Output the [X, Y] coordinate of the center of the cell containing the given text.  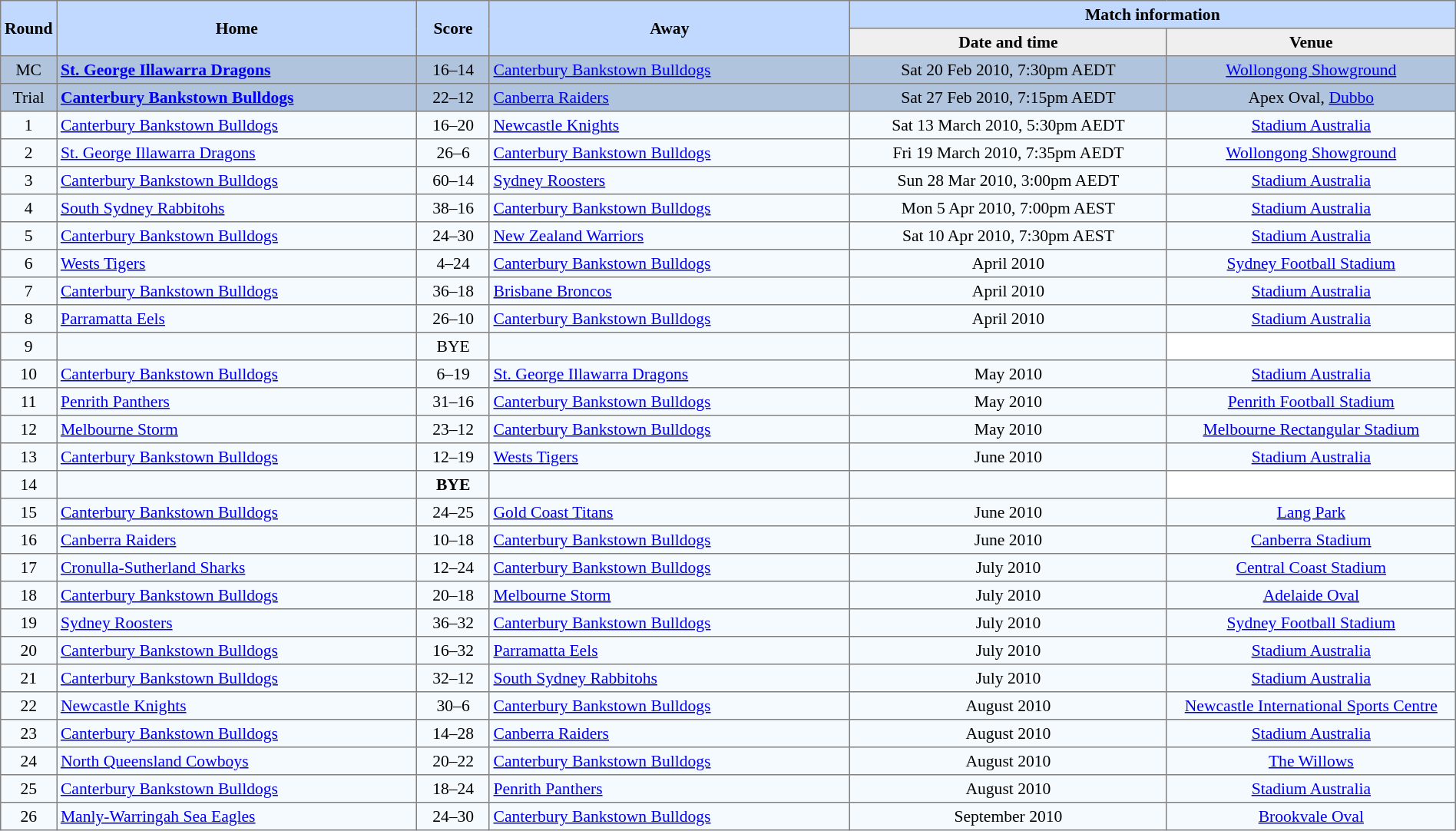
18 [29, 595]
Penrith Football Stadium [1311, 402]
Canberra Stadium [1311, 540]
1 [29, 125]
32–12 [453, 678]
Round [29, 28]
Sat 13 March 2010, 5:30pm AEDT [1008, 125]
4–24 [453, 263]
25 [29, 789]
20–18 [453, 595]
26–6 [453, 153]
12–24 [453, 568]
31–16 [453, 402]
38–16 [453, 208]
12 [29, 429]
Sat 20 Feb 2010, 7:30pm AEDT [1008, 70]
23 [29, 733]
2 [29, 153]
Sat 27 Feb 2010, 7:15pm AEDT [1008, 98]
24–25 [453, 512]
8 [29, 319]
23–12 [453, 429]
15 [29, 512]
7 [29, 291]
10 [29, 374]
6 [29, 263]
14–28 [453, 733]
26–10 [453, 319]
17 [29, 568]
14 [29, 485]
36–32 [453, 623]
Score [453, 28]
18–24 [453, 789]
22 [29, 706]
Sat 10 Apr 2010, 7:30pm AEST [1008, 236]
Date and time [1008, 42]
16–20 [453, 125]
Brookvale Oval [1311, 816]
6–19 [453, 374]
16–14 [453, 70]
36–18 [453, 291]
Away [670, 28]
Central Coast Stadium [1311, 568]
11 [29, 402]
10–18 [453, 540]
16–32 [453, 651]
North Queensland Cowboys [237, 761]
30–6 [453, 706]
60–14 [453, 180]
Newcastle International Sports Centre [1311, 706]
20 [29, 651]
13 [29, 457]
12–19 [453, 457]
9 [29, 346]
Trial [29, 98]
MC [29, 70]
19 [29, 623]
Gold Coast Titans [670, 512]
3 [29, 180]
Apex Oval, Dubbo [1311, 98]
Sun 28 Mar 2010, 3:00pm AEDT [1008, 180]
22–12 [453, 98]
26 [29, 816]
Lang Park [1311, 512]
New Zealand Warriors [670, 236]
The Willows [1311, 761]
Venue [1311, 42]
Brisbane Broncos [670, 291]
Manly-Warringah Sea Eagles [237, 816]
20–22 [453, 761]
Home [237, 28]
Fri 19 March 2010, 7:35pm AEDT [1008, 153]
Adelaide Oval [1311, 595]
16 [29, 540]
September 2010 [1008, 816]
Melbourne Rectangular Stadium [1311, 429]
4 [29, 208]
5 [29, 236]
24 [29, 761]
Cronulla-Sutherland Sharks [237, 568]
Mon 5 Apr 2010, 7:00pm AEST [1008, 208]
21 [29, 678]
Match information [1152, 15]
